Identify which cell holds the provided text, then report its [X, Y] central coordinate. 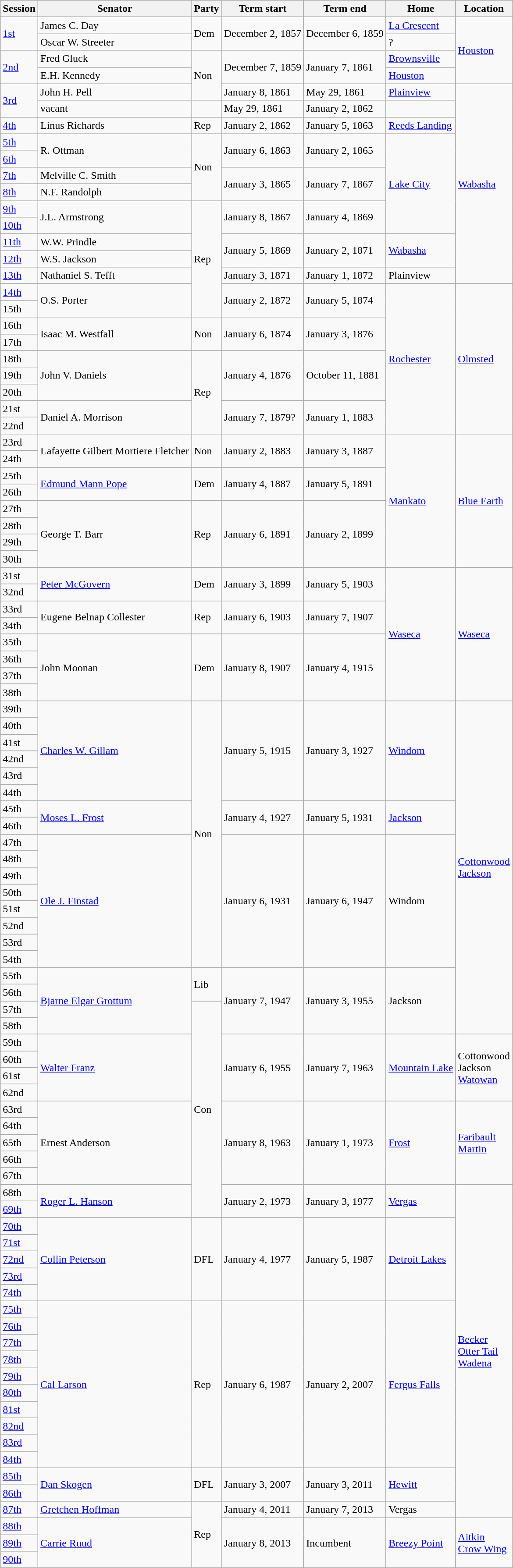
E.H. Kennedy [115, 75]
January 6, 1903 [263, 617]
39th [19, 709]
December 6, 1859 [345, 34]
1st [19, 34]
John V. Daniels [115, 375]
January 7, 2013 [345, 1509]
John Moonan [115, 667]
Rochester [420, 359]
31st [19, 576]
12th [19, 259]
W.S. Jackson [115, 259]
La Crescent [420, 25]
January 5, 1869 [263, 251]
45th [19, 809]
78th [19, 1359]
Con [207, 1109]
84th [19, 1459]
Home [420, 9]
FaribaultMartin [484, 1143]
79th [19, 1376]
January 8, 2013 [263, 1543]
6th [19, 159]
January 5, 1931 [345, 818]
Reeds Landing [420, 125]
62nd [19, 1093]
10th [19, 226]
January 7, 1947 [263, 1001]
8th [19, 192]
Nathaniel S. Tefft [115, 276]
36th [19, 659]
Mountain Lake [420, 1068]
vacant [115, 109]
January 6, 1955 [263, 1068]
January 3, 1865 [263, 184]
29th [19, 542]
January 6, 1931 [263, 901]
17th [19, 342]
23rd [19, 442]
Blue Earth [484, 500]
Oscar W. Streeter [115, 42]
January 3, 1876 [345, 334]
65th [19, 1143]
January 5, 1874 [345, 301]
Linus Richards [115, 125]
January 6, 1874 [263, 334]
20th [19, 392]
January 4, 1887 [263, 484]
Incumbent [345, 1543]
Breezy Point [420, 1543]
44th [19, 793]
56th [19, 992]
55th [19, 976]
January 5, 1987 [345, 1259]
63rd [19, 1109]
89th [19, 1543]
January 3, 1955 [345, 1001]
January 3, 1887 [345, 450]
52nd [19, 926]
41st [19, 743]
87th [19, 1509]
December 7, 1859 [263, 67]
25th [19, 475]
76th [19, 1326]
January 6, 1863 [263, 150]
January 7, 1963 [345, 1068]
January 2, 1872 [263, 301]
85th [19, 1476]
Detroit Lakes [420, 1259]
80th [19, 1393]
Moses L. Frost [115, 818]
AitkinCrow Wing [484, 1543]
73rd [19, 1276]
Daniel A. Morrison [115, 417]
82nd [19, 1426]
January 2, 1871 [345, 251]
43rd [19, 776]
11th [19, 242]
86th [19, 1493]
January 8, 1907 [263, 667]
O.S. Porter [115, 301]
66th [19, 1159]
50th [19, 892]
Fergus Falls [420, 1384]
January 3, 2007 [263, 1484]
December 2, 1857 [263, 34]
72nd [19, 1259]
37th [19, 676]
Lafayette Gilbert Mortiere Fletcher [115, 450]
3rd [19, 100]
John H. Pell [115, 92]
Isaac M. Westfall [115, 334]
R. Ottman [115, 150]
74th [19, 1293]
Frost [420, 1143]
Gretchen Hoffman [115, 1509]
? [420, 42]
Dan Skogen [115, 1484]
51st [19, 909]
4th [19, 125]
January 8, 1963 [263, 1143]
CottonwoodJackson [484, 867]
George T. Barr [115, 534]
64th [19, 1126]
67th [19, 1176]
22nd [19, 425]
Peter McGovern [115, 584]
71st [19, 1242]
48th [19, 859]
5th [19, 142]
Location [484, 9]
46th [19, 826]
Melville C. Smith [115, 175]
Ole J. Finstad [115, 901]
7th [19, 175]
Lake City [420, 184]
Lib [207, 984]
January 5, 1863 [345, 125]
61st [19, 1076]
Charles W. Gillam [115, 750]
Term end [345, 9]
16th [19, 326]
81st [19, 1409]
January 2, 2007 [345, 1384]
January 7, 1907 [345, 617]
January 4, 2011 [263, 1509]
J.L. Armstrong [115, 217]
Fred Gluck [115, 59]
January 1, 1883 [345, 417]
January 7, 1861 [345, 67]
January 5, 1915 [263, 750]
January 8, 1861 [263, 92]
53rd [19, 942]
24th [19, 459]
49th [19, 876]
15th [19, 309]
38th [19, 692]
Carrie Ruud [115, 1543]
BeckerOtter TailWadena [484, 1351]
January 3, 1977 [345, 1201]
54th [19, 959]
28th [19, 526]
January 3, 1871 [263, 276]
January 6, 1891 [263, 534]
Session [19, 9]
60th [19, 1059]
13th [19, 276]
Olmsted [484, 359]
34th [19, 626]
42nd [19, 759]
January 3, 1899 [263, 584]
30th [19, 559]
18th [19, 359]
47th [19, 842]
January 8, 1867 [263, 217]
Mankato [420, 500]
Cal Larson [115, 1384]
Ernest Anderson [115, 1143]
Hewitt [420, 1484]
19th [19, 375]
January 5, 1903 [345, 584]
January 4, 1927 [263, 818]
Party [207, 9]
77th [19, 1343]
January 3, 2011 [345, 1484]
N.F. Randolph [115, 192]
90th [19, 1560]
CottonwoodJacksonWatowan [484, 1068]
40th [19, 726]
Brownsville [420, 59]
January 5, 1891 [345, 484]
Edmund Mann Pope [115, 484]
88th [19, 1526]
W.W. Prindle [115, 242]
James C. Day [115, 25]
35th [19, 642]
Senator [115, 9]
January 1, 1973 [345, 1143]
9th [19, 209]
83rd [19, 1443]
January 4, 1977 [263, 1259]
Roger L. Hanson [115, 1201]
68th [19, 1193]
14th [19, 292]
32nd [19, 592]
Eugene Belnap Collester [115, 617]
Walter Franz [115, 1068]
Bjarne Elgar Grottum [115, 1001]
69th [19, 1209]
January 7, 1867 [345, 184]
58th [19, 1026]
26th [19, 492]
January 4, 1915 [345, 667]
January 4, 1876 [263, 375]
Term start [263, 9]
21st [19, 409]
January 6, 1947 [345, 901]
January 2, 1865 [345, 150]
January 2, 1899 [345, 534]
January 4, 1869 [345, 217]
33rd [19, 609]
Collin Peterson [115, 1259]
January 7, 1879? [263, 417]
70th [19, 1226]
59th [19, 1043]
January 2, 1973 [263, 1201]
January 1, 1872 [345, 276]
January 3, 1927 [345, 750]
January 2, 1883 [263, 450]
57th [19, 1009]
27th [19, 509]
75th [19, 1310]
October 11, 1881 [345, 375]
2nd [19, 67]
January 6, 1987 [263, 1384]
